Return the [X, Y] coordinate for the center point of the cell that contains the specified text.  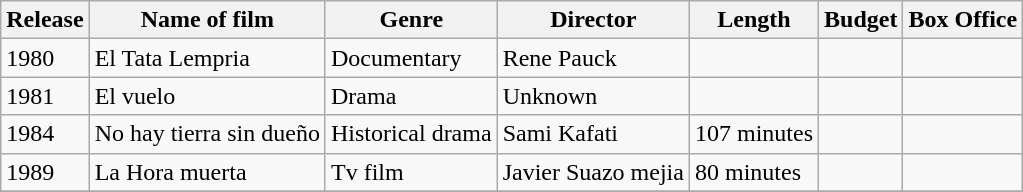
Name of film [207, 20]
1984 [45, 134]
Unknown [593, 96]
Length [754, 20]
Rene Pauck [593, 58]
El Tata Lempria [207, 58]
Documentary [411, 58]
Director [593, 20]
Tv film [411, 172]
1989 [45, 172]
80 minutes [754, 172]
Sami Kafati [593, 134]
Drama [411, 96]
107 minutes [754, 134]
Javier Suazo mejia [593, 172]
Budget [861, 20]
Release [45, 20]
La Hora muerta [207, 172]
1981 [45, 96]
Genre [411, 20]
El vuelo [207, 96]
1980 [45, 58]
Historical drama [411, 134]
No hay tierra sin dueño [207, 134]
Box Office [963, 20]
